Pinpoint the cell where the given text exists, returning its (x, y) midpoint coordinate. 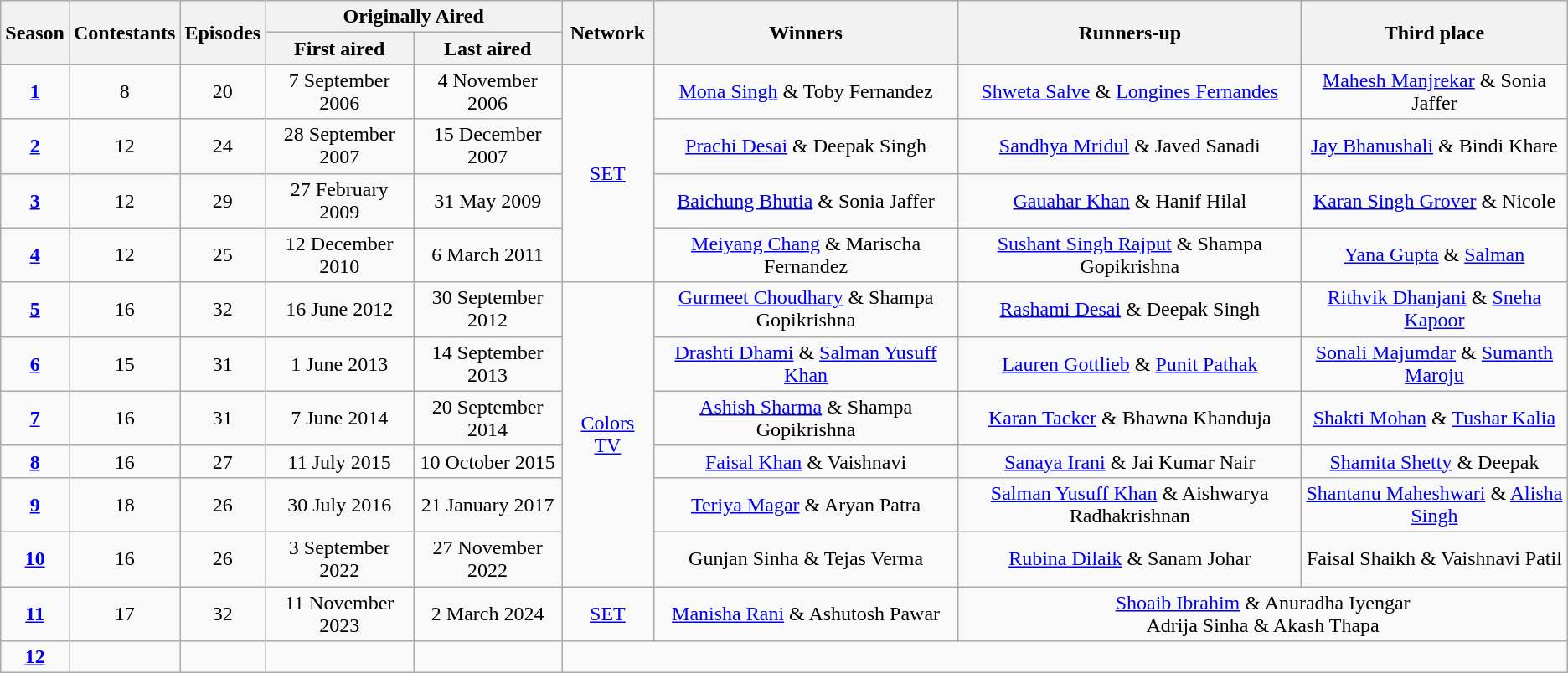
Sandhya Mridul & Javed Sanadi (1130, 146)
2 March 2024 (487, 613)
15 December 2007 (487, 146)
Sanaya Irani & Jai Kumar Nair (1130, 461)
17 (124, 613)
Meiyang Chang & Marischa Fernandez (806, 254)
14 September 2013 (487, 363)
3 (35, 201)
27 November 2022 (487, 559)
9 (35, 504)
27 February 2009 (340, 201)
Network (608, 33)
7 (35, 419)
24 (223, 146)
Shamita Shetty & Deepak (1435, 461)
4 (35, 254)
31 May 2009 (487, 201)
1 June 2013 (340, 363)
Faisal Shaikh & Vaishnavi Patil (1435, 559)
29 (223, 201)
Baichung Bhutia & Sonia Jaffer (806, 201)
Gunjan Sinha & Tejas Verma (806, 559)
Originally Aired (414, 17)
Third place (1435, 33)
6 (35, 363)
1 (35, 92)
7 September 2006 (340, 92)
Faisal Khan & Vaishnavi (806, 461)
16 June 2012 (340, 310)
18 (124, 504)
3 September 2022 (340, 559)
Shweta Salve & Longines Fernandes (1130, 92)
Lauren Gottlieb & Punit Pathak (1130, 363)
7 June 2014 (340, 419)
11 November 2023 (340, 613)
Shoaib Ibrahim & Anuradha IyengarAdrija Sinha & Akash Thapa (1263, 613)
Last aired (487, 49)
Karan Singh Grover & Nicole (1435, 201)
30 July 2016 (340, 504)
Sonali Majumdar & Sumanth Maroju (1435, 363)
Gurmeet Choudhary & Shampa Gopikrishna (806, 310)
Shantanu Maheshwari & Alisha Singh (1435, 504)
25 (223, 254)
11 (35, 613)
Karan Tacker & Bhawna Khanduja (1130, 419)
Rashami Desai & Deepak Singh (1130, 310)
Colors TV (608, 434)
Drashti Dhami & Salman Yusuff Khan (806, 363)
Mahesh Manjrekar & Sonia Jaffer (1435, 92)
20 (223, 92)
Mona Singh & Toby Fernandez (806, 92)
Prachi Desai & Deepak Singh (806, 146)
Season (35, 33)
11 July 2015 (340, 461)
Shakti Mohan & Tushar Kalia (1435, 419)
2 (35, 146)
30 September 2012 (487, 310)
Salman Yusuff Khan & Aishwarya Radhakrishnan (1130, 504)
Manisha Rani & Ashutosh Pawar (806, 613)
Winners (806, 33)
Teriya Magar & Aryan Patra (806, 504)
12 December 2010 (340, 254)
10 October 2015 (487, 461)
21 January 2017 (487, 504)
28 September 2007 (340, 146)
6 March 2011 (487, 254)
Episodes (223, 33)
Yana Gupta & Salman (1435, 254)
15 (124, 363)
Contestants (124, 33)
Rithvik Dhanjani & Sneha Kapoor (1435, 310)
10 (35, 559)
5 (35, 310)
27 (223, 461)
4 November 2006 (487, 92)
Gauahar Khan & Hanif Hilal (1130, 201)
Jay Bhanushali & Bindi Khare (1435, 146)
20 September 2014 (487, 419)
Sushant Singh Rajput & Shampa Gopikrishna (1130, 254)
Rubina Dilaik & Sanam Johar (1130, 559)
First aired (340, 49)
Ashish Sharma & Shampa Gopikrishna (806, 419)
Runners-up (1130, 33)
